Find where the given text appears and provide that cell's center as [X, Y] coordinate. 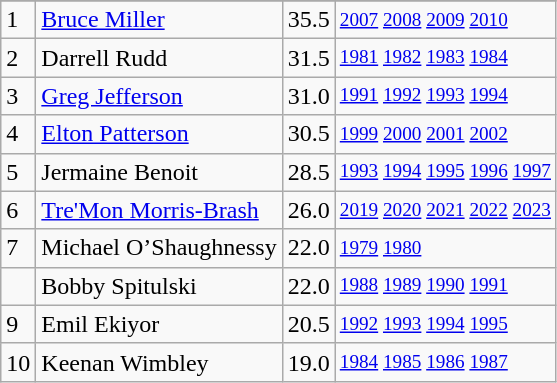
Emil Ekiyor [159, 324]
1993 1994 1995 1996 1997 [445, 172]
31.0 [308, 96]
1984 1985 1986 1987 [445, 362]
10 [18, 362]
2007 2008 2009 2010 [445, 20]
6 [18, 210]
2 [18, 58]
1991 1992 1993 1994 [445, 96]
35.5 [308, 20]
1 [18, 20]
1999 2000 2001 2002 [445, 134]
7 [18, 248]
30.5 [308, 134]
1979 1980 [445, 248]
Tre'Mon Morris-Brash [159, 210]
Elton Patterson [159, 134]
1992 1993 1994 1995 [445, 324]
28.5 [308, 172]
20.5 [308, 324]
3 [18, 96]
1981 1982 1983 1984 [445, 58]
Greg Jefferson [159, 96]
2019 2020 2021 2022 2023 [445, 210]
19.0 [308, 362]
Bobby Spitulski [159, 286]
Darrell Rudd [159, 58]
9 [18, 324]
Bruce Miller [159, 20]
26.0 [308, 210]
Keenan Wimbley [159, 362]
Jermaine Benoit [159, 172]
1988 1989 1990 1991 [445, 286]
5 [18, 172]
31.5 [308, 58]
Michael O’Shaughnessy [159, 248]
4 [18, 134]
